Return (x, y) of the center of cell containing provided text 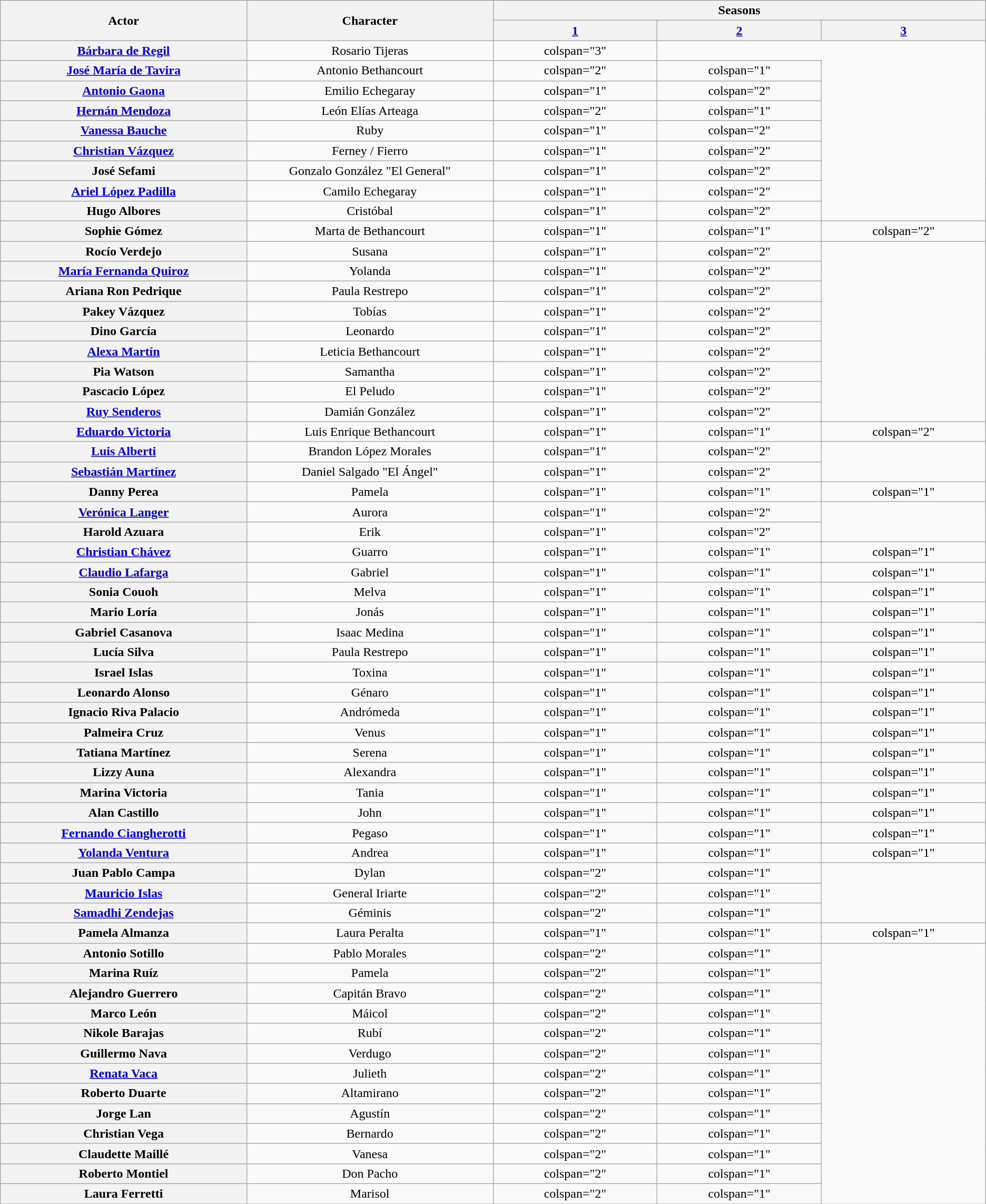
Julieth (370, 1073)
Mauricio Islas (124, 893)
Christian Chávez (124, 552)
Christian Vega (124, 1133)
Ariel López Padilla (124, 191)
Ignacio Riva Palacio (124, 712)
Israel Islas (124, 672)
Antonio Bethancourt (370, 71)
Camilo Echegaray (370, 191)
Claudio Lafarga (124, 572)
León Elías Arteaga (370, 111)
Venus (370, 732)
Claudette Maillé (124, 1153)
José María de Tavira (124, 71)
Alexa Martín (124, 351)
Luis Enrique Bethancourt (370, 432)
Damián González (370, 412)
Vanesa (370, 1153)
Melva (370, 592)
Leonardo Alonso (124, 692)
Samantha (370, 371)
Samadhi Zendejas (124, 913)
Alejandro Guerrero (124, 993)
José Sefami (124, 171)
Génaro (370, 692)
Dino García (124, 331)
Marina Victoria (124, 792)
Erik (370, 532)
Susana (370, 251)
Mario Loría (124, 612)
Tania (370, 792)
Ruy Senderos (124, 412)
Fernando Ciangherotti (124, 833)
Marco León (124, 1013)
Ruby (370, 131)
Danny Perea (124, 492)
Pegaso (370, 833)
Nikole Barajas (124, 1033)
Roberto Duarte (124, 1093)
General Iriarte (370, 893)
Yolanda (370, 271)
Yolanda Ventura (124, 853)
Guillermo Nava (124, 1053)
Antonio Gaona (124, 91)
Géminis (370, 913)
Isaac Medina (370, 632)
Gabriel (370, 572)
Luis Alberti (124, 452)
Tobías (370, 311)
Lizzy Auna (124, 772)
Leonardo (370, 331)
Ariana Ron Pedrique (124, 291)
Gonzalo González "El General" (370, 171)
Don Pacho (370, 1173)
Vanessa Bauche (124, 131)
Sonia Couoh (124, 592)
Tatiana Martínez (124, 752)
Laura Ferretti (124, 1193)
3 (903, 31)
Jorge Lan (124, 1113)
María Fernanda Quiroz (124, 271)
John (370, 813)
Pamela Almanza (124, 933)
Laura Peralta (370, 933)
Seasons (739, 11)
Sebastián Martínez (124, 472)
Aurora (370, 512)
Pablo Morales (370, 953)
Marta de Bethancourt (370, 231)
Rocío Verdejo (124, 251)
Marina Ruíz (124, 973)
2 (739, 31)
Pakey Vázquez (124, 311)
Verónica Langer (124, 512)
Christian Vázquez (124, 151)
Rubí (370, 1033)
Renata Vaca (124, 1073)
Juan Pablo Campa (124, 873)
Bárbara de Regil (124, 51)
Máicol (370, 1013)
Lucía Silva (124, 652)
Actor (124, 21)
Character (370, 21)
Serena (370, 752)
Cristóbal (370, 211)
Ferney / Fierro (370, 151)
Antonio Sotillo (124, 953)
Alexandra (370, 772)
Daniel Salgado "El Ángel" (370, 472)
Guarro (370, 552)
Andrea (370, 853)
Pia Watson (124, 371)
1 (575, 31)
Capitán Bravo (370, 993)
Gabriel Casanova (124, 632)
Dylan (370, 873)
Alan Castillo (124, 813)
Agustín (370, 1113)
Verdugo (370, 1053)
Rosario Tijeras (370, 51)
Pascacio López (124, 391)
Emilio Echegaray (370, 91)
Hernán Mendoza (124, 111)
Marisol (370, 1193)
Hugo Albores (124, 211)
El Peludo (370, 391)
Eduardo Victoria (124, 432)
Bernardo (370, 1133)
Leticia Bethancourt (370, 351)
Brandon López Morales (370, 452)
colspan="3" (575, 51)
Harold Azuara (124, 532)
Altamirano (370, 1093)
Jonás (370, 612)
Sophie Gómez (124, 231)
Toxina (370, 672)
Palmeira Cruz (124, 732)
Roberto Montiel (124, 1173)
Andrómeda (370, 712)
